From the cell containing the given text, extract its center point as [x, y] coordinate. 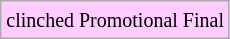
clinched Promotional Final [116, 20]
